For the text-containing cell, return its midpoint in [x, y] coordinate format. 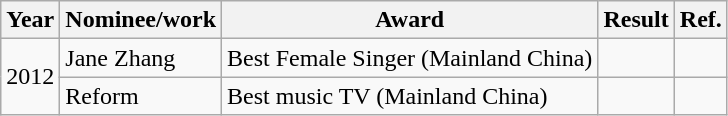
Best Female Singer (Mainland China) [410, 58]
Award [410, 20]
Ref. [700, 20]
Year [30, 20]
Reform [141, 96]
Best music TV (Mainland China) [410, 96]
2012 [30, 77]
Nominee/work [141, 20]
Result [636, 20]
Jane Zhang [141, 58]
